For the text-containing cell, return its midpoint in (x, y) coordinate format. 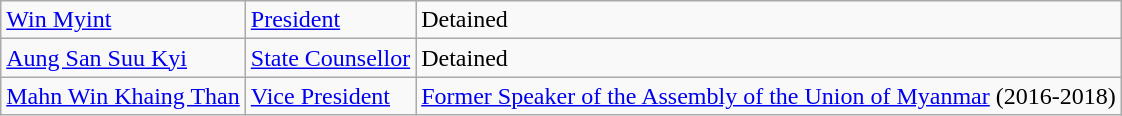
Former Speaker of the Assembly of the Union of Myanmar (2016-2018) (769, 96)
Win Myint (124, 20)
President (330, 20)
Mahn Win Khaing Than (124, 96)
Vice President (330, 96)
State Counsellor (330, 58)
Aung San Suu Kyi (124, 58)
